Identify which cell holds the provided text, then report its (x, y) central coordinate. 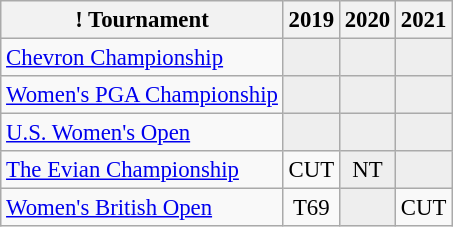
2019 (311, 20)
! Tournament (142, 20)
2021 (424, 20)
The Evian Championship (142, 170)
Women's PGA Championship (142, 95)
U.S. Women's Open (142, 133)
Chevron Championship (142, 58)
NT (367, 170)
2020 (367, 20)
Women's British Open (142, 208)
T69 (311, 208)
